Output the (X, Y) coordinate of the center of the cell containing the given text.  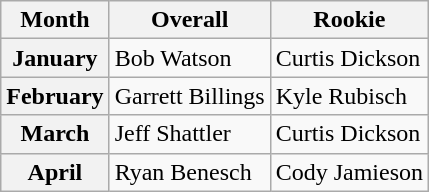
January (55, 58)
April (55, 172)
Overall (190, 20)
Kyle Rubisch (349, 96)
Garrett Billings (190, 96)
Jeff Shattler (190, 134)
Ryan Benesch (190, 172)
February (55, 96)
Rookie (349, 20)
Bob Watson (190, 58)
Cody Jamieson (349, 172)
March (55, 134)
Month (55, 20)
